From the cell containing the given text, extract its center point as [x, y] coordinate. 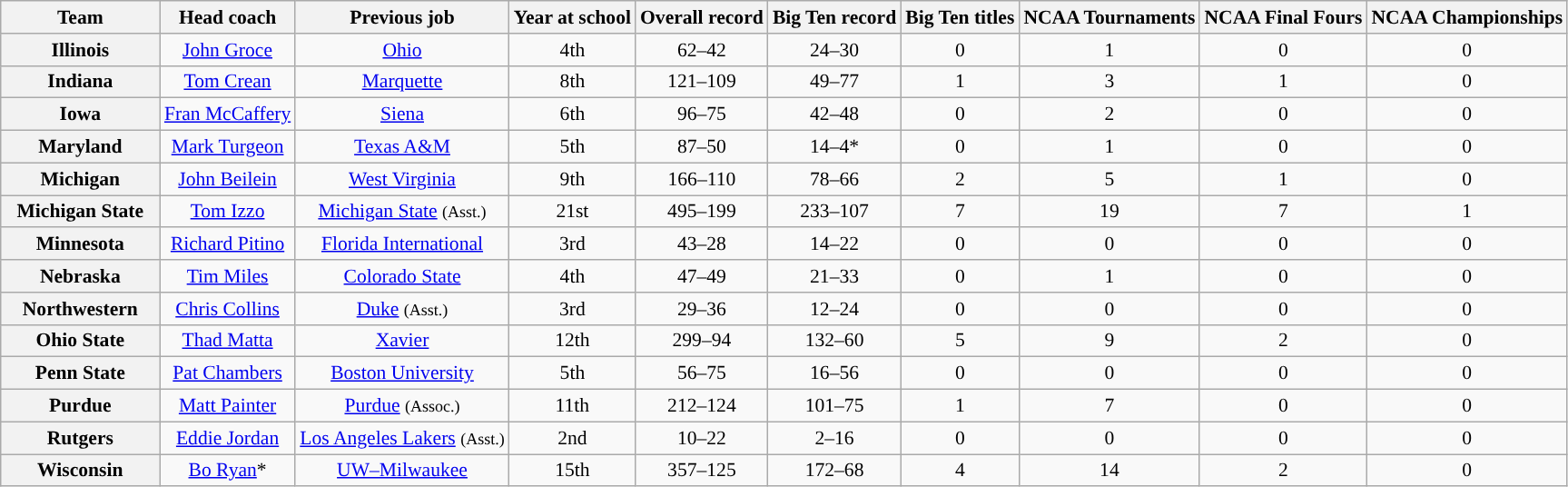
UW–Milwaukee [402, 471]
Michigan State [80, 212]
Year at school [572, 17]
14–22 [834, 244]
John Beilein [227, 179]
121–109 [702, 82]
78–66 [834, 179]
21–33 [834, 276]
6th [572, 114]
NCAA Tournaments [1109, 17]
Los Angeles Lakers (Asst.) [402, 438]
Penn State [80, 373]
16–56 [834, 373]
Bo Ryan* [227, 471]
NCAA Final Fours [1283, 17]
Texas A&M [402, 147]
Team [80, 17]
24–30 [834, 50]
8th [572, 82]
172–68 [834, 471]
Overall record [702, 17]
Boston University [402, 373]
Chris Collins [227, 309]
Matt Painter [227, 406]
21st [572, 212]
Tim Miles [227, 276]
Purdue (Assoc.) [402, 406]
Maryland [80, 147]
Purdue [80, 406]
John Groce [227, 50]
14–4* [834, 147]
357–125 [702, 471]
Big Ten titles [960, 17]
Mark Turgeon [227, 147]
Ohio State [80, 341]
10–22 [702, 438]
Minnesota [80, 244]
Big Ten record [834, 17]
Rutgers [80, 438]
49–77 [834, 82]
Siena [402, 114]
Florida International [402, 244]
2–16 [834, 438]
Marquette [402, 82]
495–199 [702, 212]
4 [960, 471]
Michigan [80, 179]
56–75 [702, 373]
Nebraska [80, 276]
Fran McCaffery [227, 114]
Eddie Jordan [227, 438]
Northwestern [80, 309]
43–28 [702, 244]
47–49 [702, 276]
166–110 [702, 179]
Duke (Asst.) [402, 309]
West Virginia [402, 179]
29–36 [702, 309]
Illinois [80, 50]
9 [1109, 341]
42–48 [834, 114]
Thad Matta [227, 341]
Ohio [402, 50]
9th [572, 179]
2nd [572, 438]
Xavier [402, 341]
Indiana [80, 82]
Richard Pitino [227, 244]
Iowa [80, 114]
Tom Crean [227, 82]
NCAA Championships [1467, 17]
19 [1109, 212]
Tom Izzo [227, 212]
Colorado State [402, 276]
Michigan State (Asst.) [402, 212]
15th [572, 471]
Previous job [402, 17]
11th [572, 406]
87–50 [702, 147]
14 [1109, 471]
132–60 [834, 341]
Wisconsin [80, 471]
299–94 [702, 341]
Pat Chambers [227, 373]
212–124 [702, 406]
Head coach [227, 17]
12th [572, 341]
12–24 [834, 309]
233–107 [834, 212]
101–75 [834, 406]
3 [1109, 82]
62–42 [702, 50]
96–75 [702, 114]
